Capture the cell that displays the provided text and extract its (x, y) central coordinate. 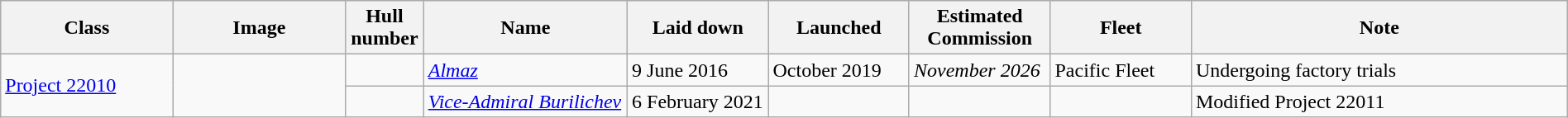
Launched (839, 28)
Project 22010 (87, 86)
Note (1379, 28)
Hull number (385, 28)
Modified Project 22011 (1379, 101)
EstimatedCommission (979, 28)
Fleet (1121, 28)
Almaz (525, 70)
Vice-Admiral Burilichev (525, 101)
October 2019 (839, 70)
Class (87, 28)
Pacific Fleet (1121, 70)
9 June 2016 (698, 70)
6 February 2021 (698, 101)
November 2026 (979, 70)
Laid down (698, 28)
Undergoing factory trials (1379, 70)
Image (259, 28)
Name (525, 28)
